Return [x, y] of the center of cell containing provided text 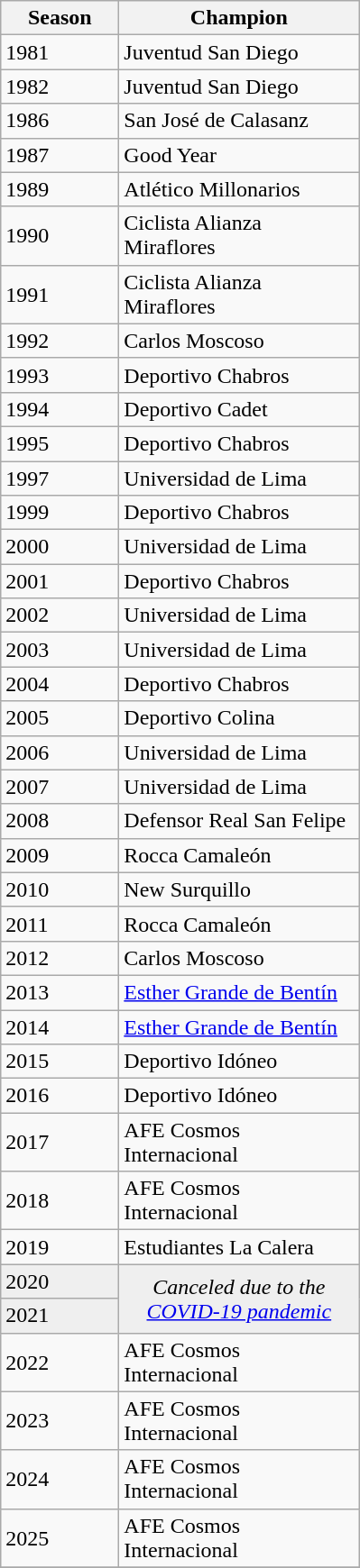
2021 [60, 1316]
Season [60, 18]
2000 [60, 547]
2014 [60, 1026]
San José de Calasanz [239, 121]
Canceled due to the COVID-19 pandemic [239, 1299]
2008 [60, 821]
1987 [60, 155]
2015 [60, 1062]
1982 [60, 87]
Atlético Millonarios [239, 189]
1999 [60, 513]
2018 [60, 1200]
1986 [60, 121]
2001 [60, 581]
1990 [60, 236]
New Surquillo [239, 889]
2020 [60, 1281]
2002 [60, 615]
Defensor Real San Felipe [239, 821]
1993 [60, 375]
2022 [60, 1363]
2003 [60, 650]
1991 [60, 294]
2013 [60, 992]
1997 [60, 479]
2009 [60, 855]
1995 [60, 443]
2019 [60, 1247]
1992 [60, 341]
Deportivo Cadet [239, 409]
2006 [60, 752]
2010 [60, 889]
2016 [60, 1096]
2005 [60, 718]
Deportivo Colina [239, 718]
Estudiantes La Calera [239, 1247]
1981 [60, 52]
2011 [60, 924]
2023 [60, 1420]
2012 [60, 958]
Champion [239, 18]
2024 [60, 1480]
2004 [60, 684]
Good Year [239, 155]
2025 [60, 1537]
1989 [60, 189]
2017 [60, 1143]
2007 [60, 787]
1994 [60, 409]
